Search for the cell housing the specified text and yield its [X, Y] center coordinate. 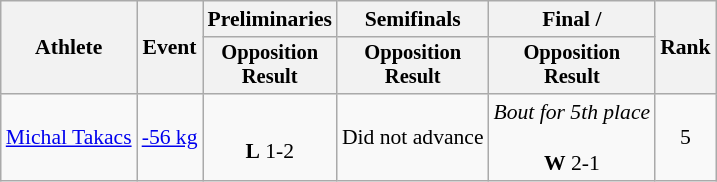
-56 kg [170, 138]
Did not advance [413, 138]
Bout for 5th place W 2-1 [572, 138]
Semifinals [413, 19]
Event [170, 48]
Final / [572, 19]
5 [686, 138]
L 1-2 [270, 138]
Rank [686, 48]
Michal Takacs [69, 138]
Preliminaries [270, 19]
Athlete [69, 48]
